Detect which cell encompasses the target text, then output its (x, y) center coordinate. 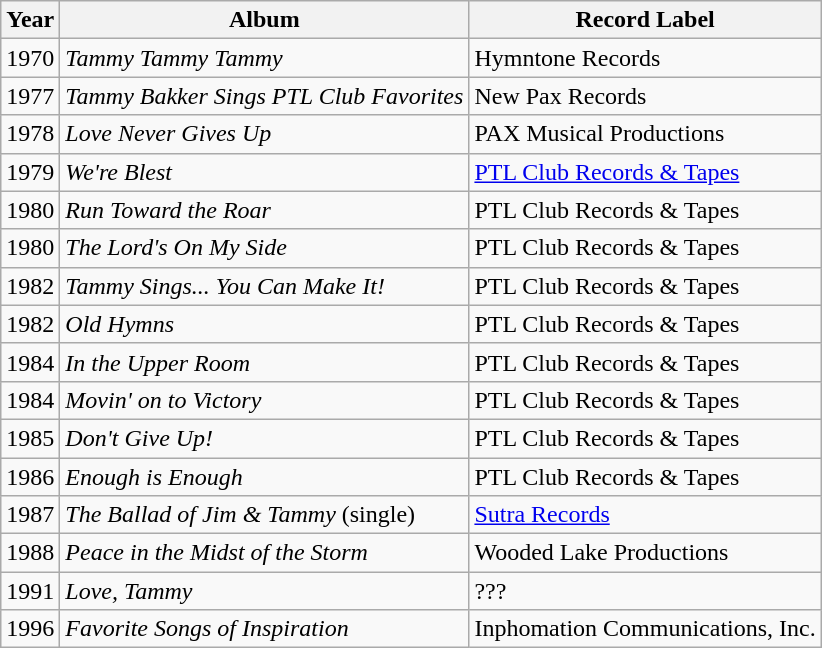
We're Blest (264, 172)
Movin' on to Victory (264, 400)
Old Hymns (264, 324)
In the Upper Room (264, 362)
Inphomation Communications, Inc. (645, 629)
1991 (30, 591)
1977 (30, 96)
Year (30, 20)
Love Never Gives Up (264, 134)
1979 (30, 172)
Love, Tammy (264, 591)
Enough is Enough (264, 477)
1978 (30, 134)
Favorite Songs of Inspiration (264, 629)
Tammy Tammy Tammy (264, 58)
1986 (30, 477)
1987 (30, 515)
Hymntone Records (645, 58)
Run Toward the Roar (264, 210)
New Pax Records (645, 96)
1988 (30, 553)
1970 (30, 58)
The Lord's On My Side (264, 248)
PAX Musical Productions (645, 134)
Wooded Lake Productions (645, 553)
Album (264, 20)
Don't Give Up! (264, 438)
Sutra Records (645, 515)
Record Label (645, 20)
Tammy Sings... You Can Make It! (264, 286)
1996 (30, 629)
The Ballad of Jim & Tammy (single) (264, 515)
1985 (30, 438)
Peace in the Midst of the Storm (264, 553)
??? (645, 591)
Tammy Bakker Sings PTL Club Favorites (264, 96)
